Output the [x, y] coordinate of the center of the cell containing the given text.  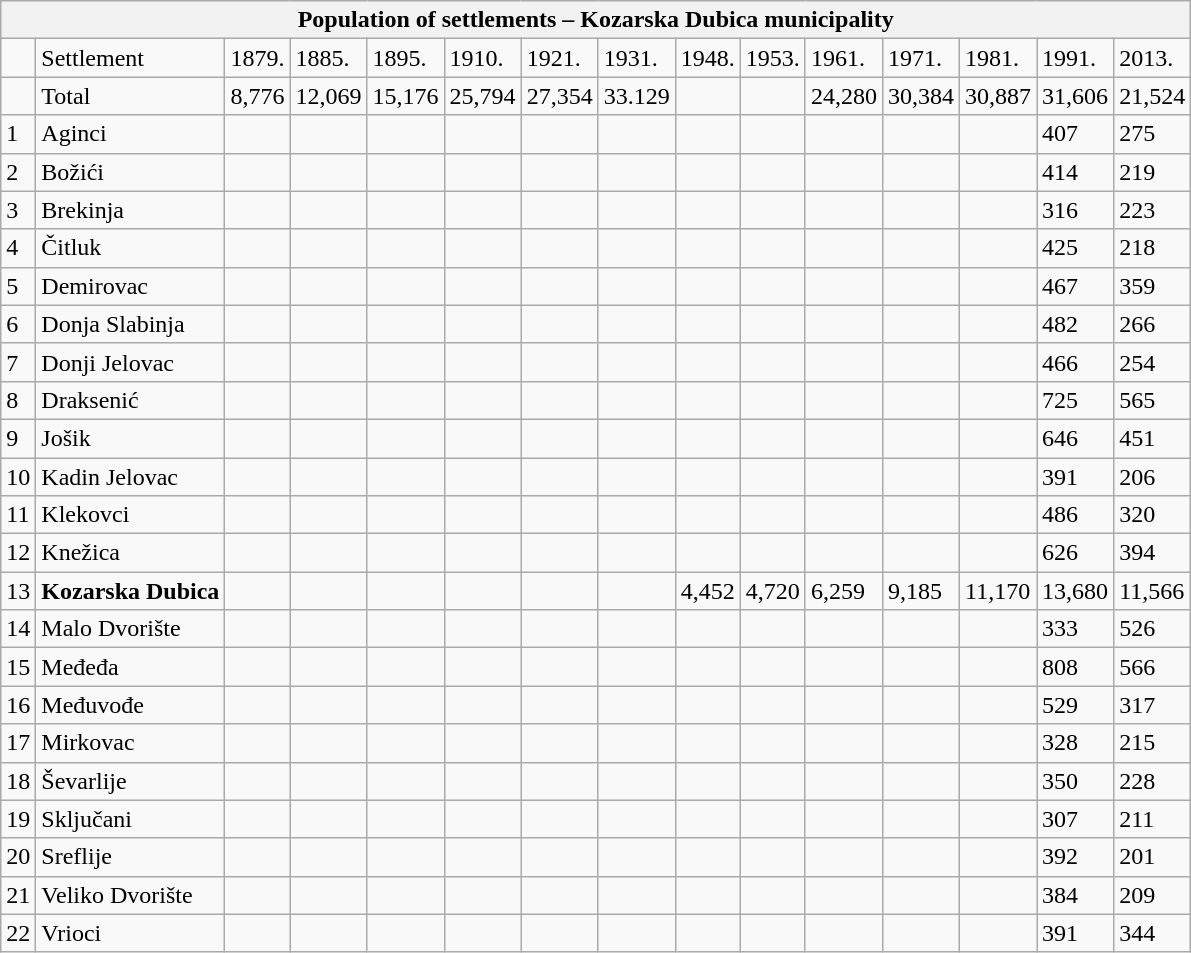
1921. [560, 58]
14 [18, 629]
1961. [844, 58]
350 [1076, 781]
1953. [772, 58]
6 [18, 324]
10 [18, 477]
228 [1152, 781]
565 [1152, 400]
223 [1152, 210]
Brekinja [130, 210]
808 [1076, 667]
467 [1076, 286]
333 [1076, 629]
Sreflije [130, 857]
Mirkovac [130, 743]
17 [18, 743]
359 [1152, 286]
1991. [1076, 58]
1948. [708, 58]
3 [18, 210]
384 [1076, 895]
316 [1076, 210]
22 [18, 933]
15,176 [406, 96]
Aginci [130, 134]
9,185 [920, 591]
Sključani [130, 819]
317 [1152, 705]
16 [18, 705]
307 [1076, 819]
20 [18, 857]
1971. [920, 58]
24,280 [844, 96]
201 [1152, 857]
451 [1152, 438]
Božići [130, 172]
526 [1152, 629]
Total [130, 96]
13 [18, 591]
Donji Jelovac [130, 362]
25,794 [482, 96]
Population of settlements – Kozarska Dubica municipality [596, 20]
Veliko Dvorište [130, 895]
11,566 [1152, 591]
1931. [636, 58]
486 [1076, 515]
209 [1152, 895]
425 [1076, 248]
12,069 [328, 96]
Jošik [130, 438]
6,259 [844, 591]
1910. [482, 58]
219 [1152, 172]
4,452 [708, 591]
407 [1076, 134]
11 [18, 515]
Klekovci [130, 515]
27,354 [560, 96]
Međuvođe [130, 705]
8,776 [258, 96]
482 [1076, 324]
Ševarlije [130, 781]
725 [1076, 400]
466 [1076, 362]
8 [18, 400]
21,524 [1152, 96]
1879. [258, 58]
Međeđa [130, 667]
344 [1152, 933]
1 [18, 134]
1895. [406, 58]
1885. [328, 58]
394 [1152, 553]
19 [18, 819]
414 [1076, 172]
Čitluk [130, 248]
4 [18, 248]
31,606 [1076, 96]
320 [1152, 515]
18 [18, 781]
566 [1152, 667]
1981. [998, 58]
13,680 [1076, 591]
2013. [1152, 58]
Vrioci [130, 933]
328 [1076, 743]
7 [18, 362]
21 [18, 895]
Kozarska Dubica [130, 591]
215 [1152, 743]
Malo Dvorište [130, 629]
Knežica [130, 553]
30,384 [920, 96]
218 [1152, 248]
211 [1152, 819]
12 [18, 553]
2 [18, 172]
Demirovac [130, 286]
206 [1152, 477]
275 [1152, 134]
15 [18, 667]
11,170 [998, 591]
Donja Slabinja [130, 324]
Settlement [130, 58]
626 [1076, 553]
5 [18, 286]
Kadin Jelovac [130, 477]
646 [1076, 438]
266 [1152, 324]
Draksenić [130, 400]
529 [1076, 705]
392 [1076, 857]
33.129 [636, 96]
254 [1152, 362]
9 [18, 438]
30,887 [998, 96]
4,720 [772, 591]
